Return (x, y) of the center of cell containing provided text 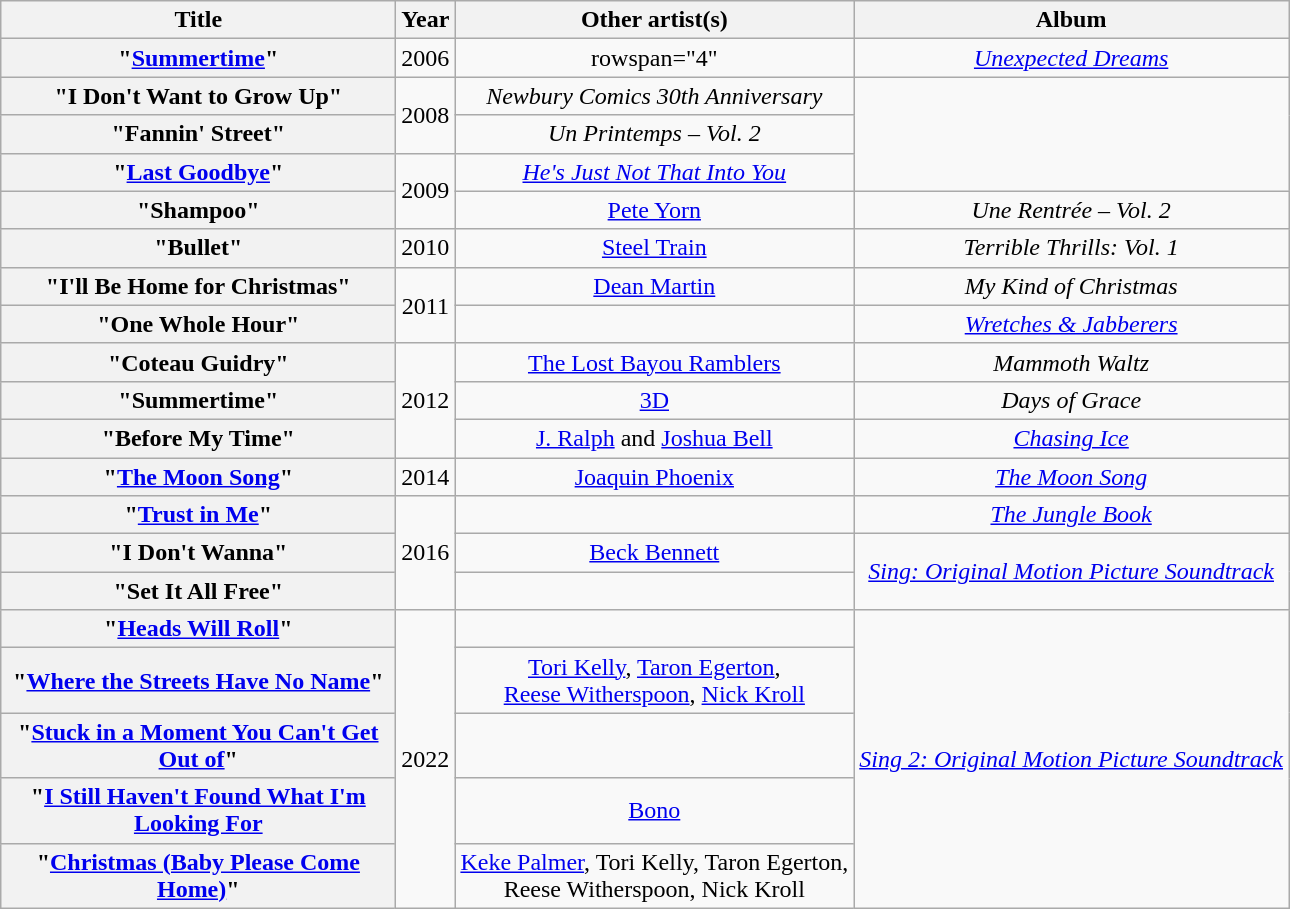
Days of Grace (1072, 400)
The Lost Bayou Ramblers (654, 362)
"Last Goodbye" (198, 172)
"Fannin' Street" (198, 134)
2016 (426, 553)
Sing 2: Original Motion Picture Soundtrack (1072, 759)
Wretches & Jabberers (1072, 324)
Newbury Comics 30th Anniversary (654, 96)
"Before My Time" (198, 438)
2022 (426, 759)
Terrible Thrills: Vol. 1 (1072, 248)
Mammoth Waltz (1072, 362)
"I Don't Wanna" (198, 553)
"Bullet" (198, 248)
Year (426, 20)
rowspan="4" (654, 58)
My Kind of Christmas (1072, 286)
Other artist(s) (654, 20)
The Jungle Book (1072, 515)
2012 (426, 400)
"Stuck in a Moment You Can't Get Out of" (198, 746)
"Set It All Free" (198, 591)
2011 (426, 305)
The Moon Song (1072, 477)
"I Don't Want to Grow Up" (198, 96)
"Shampoo" (198, 210)
"I Still Haven't Found What I'm Looking For (198, 810)
"One Whole Hour" (198, 324)
Unexpected Dreams (1072, 58)
Steel Train (654, 248)
Une Rentrée – Vol. 2 (1072, 210)
2010 (426, 248)
"The Moon Song" (198, 477)
Album (1072, 20)
Un Printemps – Vol. 2 (654, 134)
3D (654, 400)
Tori Kelly, Taron Egerton, Reese Witherspoon, Nick Kroll (654, 680)
"Where the Streets Have No Name" (198, 680)
2006 (426, 58)
2009 (426, 191)
"Heads Will Roll" (198, 629)
Pete Yorn (654, 210)
Keke Palmer, Tori Kelly, Taron Egerton, Reese Witherspoon, Nick Kroll (654, 876)
"Christmas (Baby Please Come Home)" (198, 876)
"Trust in Me" (198, 515)
Dean Martin (654, 286)
"Coteau Guidry" (198, 362)
"I'll Be Home for Christmas" (198, 286)
Chasing Ice (1072, 438)
Title (198, 20)
Joaquin Phoenix (654, 477)
He's Just Not That Into You (654, 172)
2008 (426, 115)
Beck Bennett (654, 553)
Bono (654, 810)
J. Ralph and Joshua Bell (654, 438)
2014 (426, 477)
Sing: Original Motion Picture Soundtrack (1072, 572)
